Identify which cell holds the provided text, then report its (x, y) central coordinate. 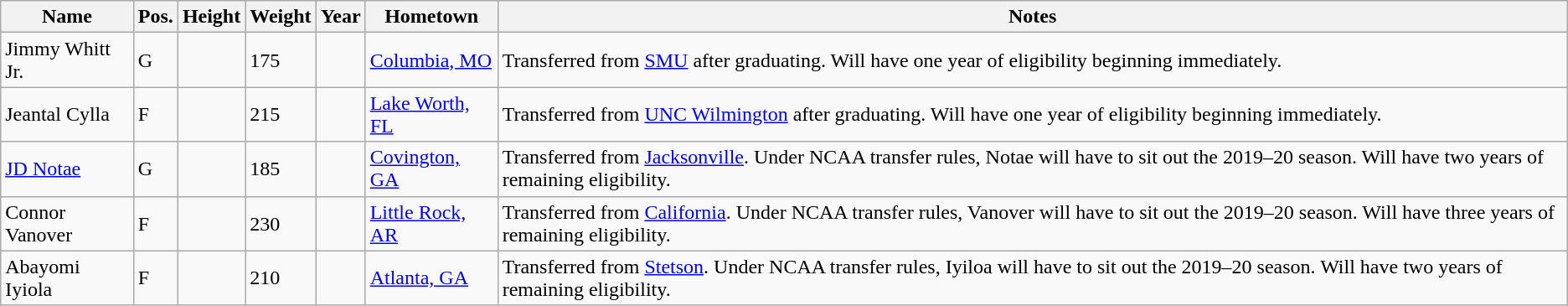
Transferred from SMU after graduating. Will have one year of eligibility beginning immediately. (1032, 60)
JD Notae (67, 169)
175 (281, 60)
Abayomi Iyiola (67, 278)
Columbia, MO (431, 60)
Weight (281, 17)
Lake Worth, FL (431, 114)
Height (211, 17)
Jeantal Cylla (67, 114)
210 (281, 278)
Transferred from Stetson. Under NCAA transfer rules, Iyiloa will have to sit out the 2019–20 season. Will have two years of remaining eligibility. (1032, 278)
215 (281, 114)
Pos. (156, 17)
Atlanta, GA (431, 278)
Connor Vanover (67, 223)
185 (281, 169)
Hometown (431, 17)
Year (340, 17)
Covington, GA (431, 169)
Little Rock, AR (431, 223)
Notes (1032, 17)
Name (67, 17)
Jimmy Whitt Jr. (67, 60)
230 (281, 223)
Transferred from UNC Wilmington after graduating. Will have one year of eligibility beginning immediately. (1032, 114)
